Determine the [X, Y] coordinate at the center of the cell enclosing the given text.  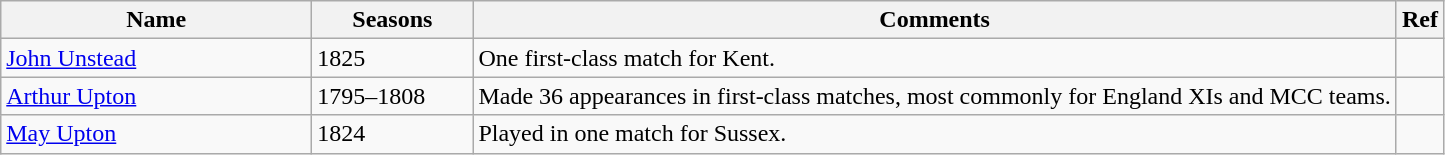
Comments [935, 20]
1795–1808 [392, 96]
Seasons [392, 20]
Made 36 appearances in first-class matches, most commonly for England XIs and MCC teams. [935, 96]
Name [156, 20]
May Upton [156, 134]
Played in one match for Sussex. [935, 134]
Arthur Upton [156, 96]
One first-class match for Kent. [935, 58]
1824 [392, 134]
1825 [392, 58]
Ref [1420, 20]
John Unstead [156, 58]
